Return the (X, Y) coordinate for the center point of the cell that contains the specified text.  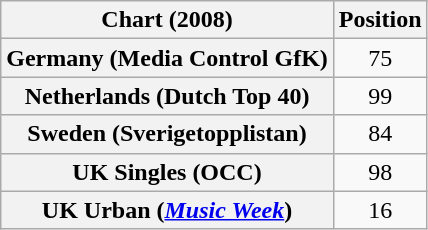
Germany (Media Control GfK) (168, 58)
75 (380, 58)
Position (380, 20)
Netherlands (Dutch Top 40) (168, 96)
Chart (2008) (168, 20)
84 (380, 134)
Sweden (Sverigetopplistan) (168, 134)
UK Urban (Music Week) (168, 210)
UK Singles (OCC) (168, 172)
99 (380, 96)
16 (380, 210)
98 (380, 172)
